Locate the cell with the specified text and output its (X, Y) center coordinate. 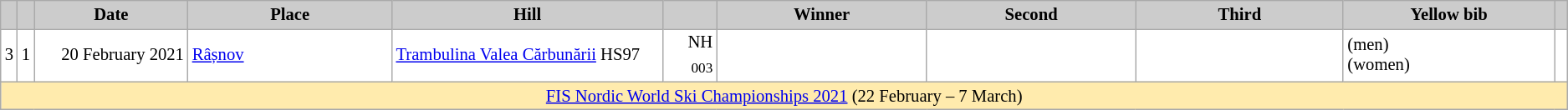
Place (290, 14)
Date (111, 14)
FIS Nordic World Ski Championships 2021 (22 February – 7 March) (784, 96)
1 (26, 55)
Third (1239, 14)
(men) (women) (1448, 55)
Trambulina Valea Cărbunării HS97 (528, 55)
Hill (528, 14)
Winner (821, 14)
20 February 2021 (111, 55)
NH 003 (691, 55)
Râșnov (290, 55)
Yellow bib (1448, 14)
3 (9, 55)
Second (1031, 14)
